Scan for the cell matching the given text and deliver its [x, y] coordinate at center. 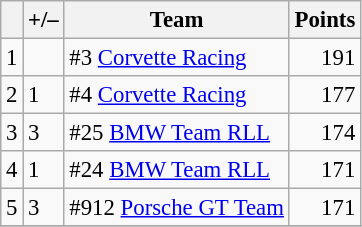
5 [12, 208]
174 [324, 133]
#24 BMW Team RLL [176, 170]
Team [176, 20]
#25 BMW Team RLL [176, 133]
#3 Corvette Racing [176, 58]
4 [12, 170]
177 [324, 95]
191 [324, 58]
Points [324, 20]
2 [12, 95]
#4 Corvette Racing [176, 95]
#912 Porsche GT Team [176, 208]
+/– [44, 20]
